Return the (x, y) coordinate for the center point of the cell that contains the specified text.  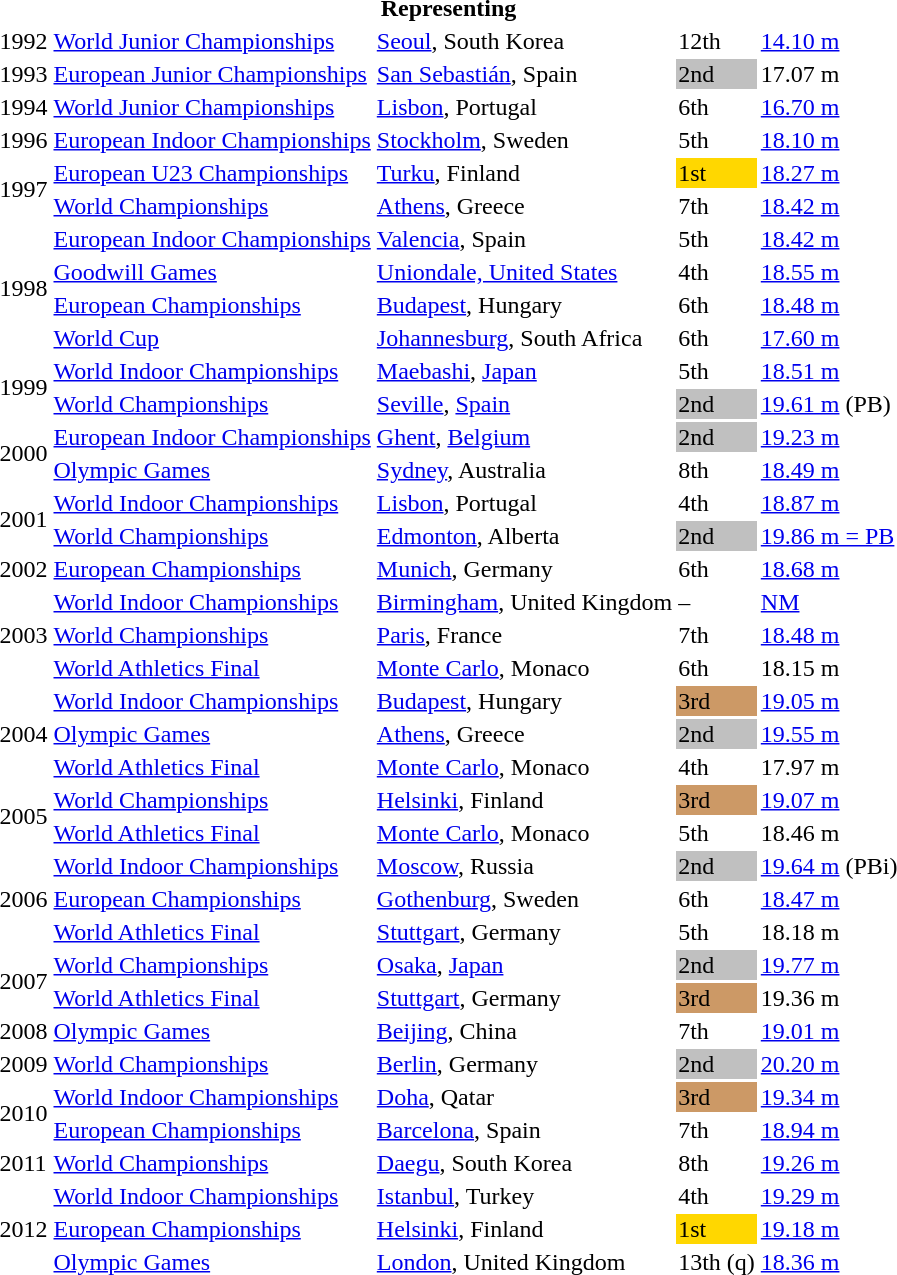
Ghent, Belgium (524, 437)
Stockholm, Sweden (524, 140)
Moscow, Russia (524, 866)
Turku, Finland (524, 173)
World Cup (212, 338)
Maebashi, Japan (524, 371)
Uniondale, United States (524, 272)
Gothenburg, Sweden (524, 899)
European Junior Championships (212, 74)
Munich, Germany (524, 569)
Paris, France (524, 635)
– (717, 602)
Doha, Qatar (524, 1097)
European U23 Championships (212, 173)
Goodwill Games (212, 272)
Beijing, China (524, 1031)
Berlin, Germany (524, 1064)
Barcelona, Spain (524, 1130)
Seoul, South Korea (524, 41)
12th (717, 41)
Sydney, Australia (524, 470)
Seville, Spain (524, 404)
Istanbul, Turkey (524, 1196)
Birmingham, United Kingdom (524, 602)
Johannesburg, South Africa (524, 338)
Edmonton, Alberta (524, 536)
Daegu, South Korea (524, 1163)
Osaka, Japan (524, 965)
Valencia, Spain (524, 239)
San Sebastián, Spain (524, 74)
